Locate the cell with the specified text and output its [X, Y] center coordinate. 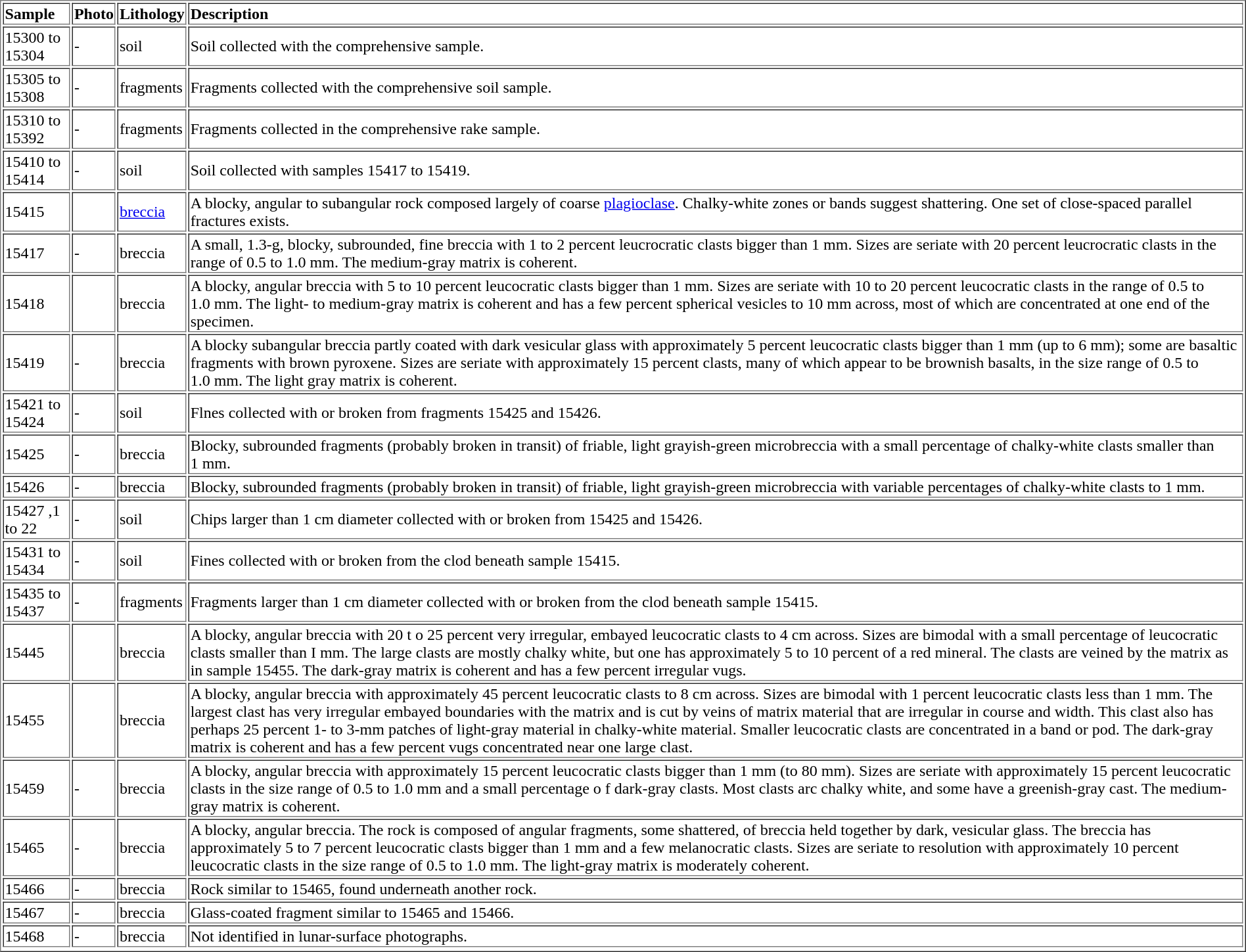
Chips larger than 1 cm diameter collected with or broken from 15425 and 15426. [716, 519]
Description [716, 13]
15418 [36, 304]
15310 to 15392 [36, 129]
15421 to 15424 [36, 413]
15426 [36, 486]
15417 [36, 254]
15425 [36, 455]
15415 [36, 212]
Fragments larger than 1 cm diameter collected with or broken from the clod beneath sample 15415. [716, 602]
Rock similar to 15465, found underneath another rock. [716, 888]
Fines collected with or broken from the clod beneath sample 15415. [716, 561]
15468 [36, 936]
15427 ,1 to 22 [36, 519]
15445 [36, 653]
Soil collected with the comprehensive sample. [716, 46]
15419 [36, 363]
Lithology [152, 13]
15300 to 15304 [36, 46]
15459 [36, 788]
Photo [94, 13]
15305 to 15308 [36, 88]
15435 to 15437 [36, 602]
15431 to 15434 [36, 561]
Soil collected with samples 15417 to 15419. [716, 171]
15467 [36, 912]
Flnes collected with or broken from fragments 15425 and 15426. [716, 413]
15466 [36, 888]
15455 [36, 721]
15410 to 15414 [36, 171]
15465 [36, 848]
Fragments collected in the comprehensive rake sample. [716, 129]
Not identified in lunar-surface photographs. [716, 936]
Sample [36, 13]
Glass-coated fragment similar to 15465 and 15466. [716, 912]
Fragments collected with the comprehensive soil sample. [716, 88]
